Search for the cell housing the specified text and yield its [x, y] center coordinate. 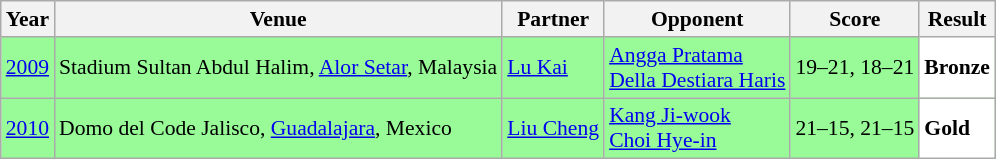
Domo del Code Jalisco, Guadalajara, Mexico [278, 128]
Year [28, 19]
Partner [553, 19]
Angga Pratama Della Destiara Haris [697, 68]
Score [854, 19]
21–15, 21–15 [854, 128]
Liu Cheng [553, 128]
19–21, 18–21 [854, 68]
Lu Kai [553, 68]
Venue [278, 19]
Gold [957, 128]
Kang Ji-wook Choi Hye-in [697, 128]
Opponent [697, 19]
2010 [28, 128]
Result [957, 19]
Stadium Sultan Abdul Halim, Alor Setar, Malaysia [278, 68]
Bronze [957, 68]
2009 [28, 68]
